Output the [X, Y] coordinate of the center of the cell containing the given text.  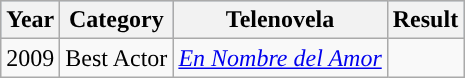
Year [30, 20]
Telenovela [280, 20]
Best Actor [116, 58]
En Nombre del Amor [280, 58]
2009 [30, 58]
Category [116, 20]
Result [425, 20]
